Extract the (x, y) coordinate from the center of the cell holding the provided text.  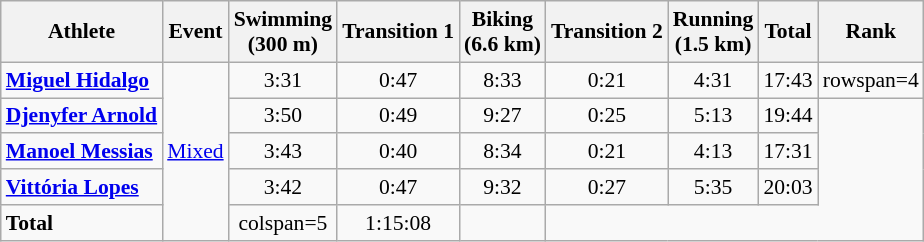
Athlete (82, 32)
3:42 (283, 187)
3:43 (283, 152)
colspan=5 (283, 223)
0:49 (398, 116)
Djenyfer Arnold (82, 116)
5:35 (714, 187)
Transition 2 (607, 32)
5:13 (714, 116)
9:32 (502, 187)
0:25 (607, 116)
Vittória Lopes (82, 187)
Transition 1 (398, 32)
8:34 (502, 152)
1:15:08 (398, 223)
Mixed (195, 151)
0:27 (607, 187)
17:31 (788, 152)
19:44 (788, 116)
17:43 (788, 80)
Running(1.5 km) (714, 32)
rowspan=4 (871, 80)
Miguel Hidalgo (82, 80)
Event (195, 32)
3:50 (283, 116)
Manoel Messias (82, 152)
Biking(6.6 km) (502, 32)
3:31 (283, 80)
8:33 (502, 80)
4:13 (714, 152)
0:40 (398, 152)
20:03 (788, 187)
Swimming(300 m) (283, 32)
9:27 (502, 116)
4:31 (714, 80)
Rank (871, 32)
